For the text-containing cell, return its midpoint in [X, Y] coordinate format. 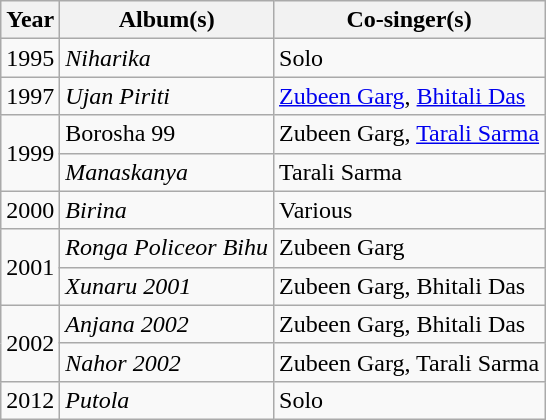
Manaskanya [167, 172]
Tarali Sarma [410, 172]
2001 [30, 267]
Zubeen Garg [410, 248]
Anjana 2002 [167, 324]
Year [30, 20]
1995 [30, 58]
Niharika [167, 58]
Putola [167, 400]
Borosha 99 [167, 134]
2012 [30, 400]
1997 [30, 96]
Ronga Policeor Bihu [167, 248]
Birina [167, 210]
Nahor 2002 [167, 362]
Xunaru 2001 [167, 286]
Various [410, 210]
Album(s) [167, 20]
1999 [30, 153]
2002 [30, 343]
Co-singer(s) [410, 20]
2000 [30, 210]
Ujan Piriti [167, 96]
